For the text-containing cell, return its midpoint in (X, Y) coordinate format. 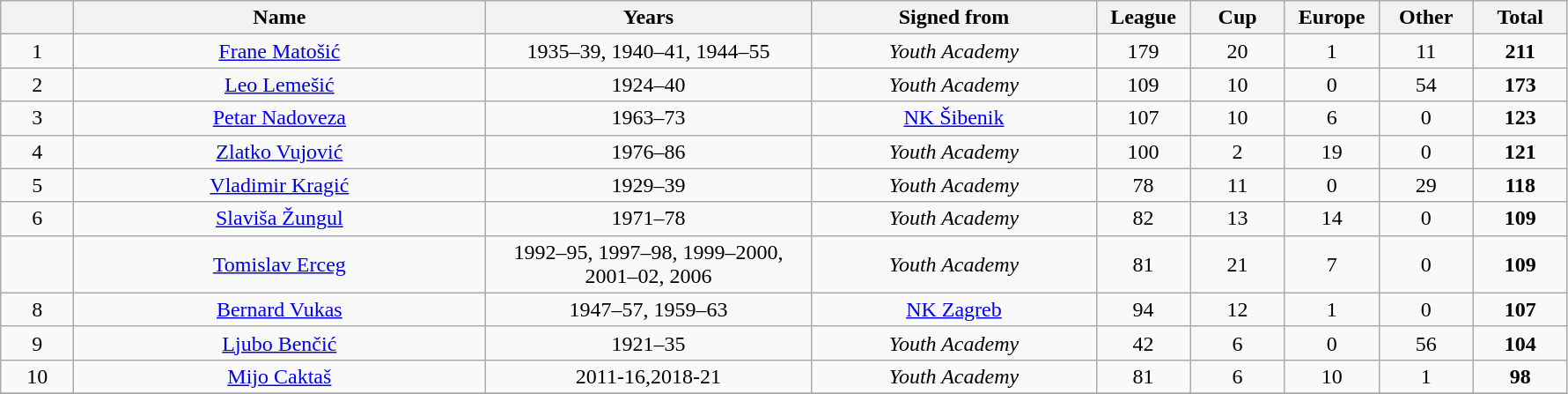
Leo Lemešić (280, 85)
13 (1238, 219)
1947–57, 1959–63 (648, 309)
211 (1520, 51)
104 (1520, 343)
Petar Nadoveza (280, 118)
Tomislav Erceg (280, 264)
Mijo Caktaš (280, 376)
100 (1143, 152)
1976–86 (648, 152)
Name (280, 18)
1971–78 (648, 219)
1935–39, 1940–41, 1944–55 (648, 51)
Ljubo Benčić (280, 343)
Zlatko Vujović (280, 152)
121 (1520, 152)
1924–40 (648, 85)
78 (1143, 185)
173 (1520, 85)
19 (1331, 152)
12 (1238, 309)
Vladimir Kragić (280, 185)
7 (1331, 264)
98 (1520, 376)
Cup (1238, 18)
1992–95, 1997–98, 1999–2000, 2001–02, 2006 (648, 264)
123 (1520, 118)
5 (37, 185)
1963–73 (648, 118)
8 (37, 309)
1929–39 (648, 185)
NK Zagreb (954, 309)
56 (1426, 343)
Signed from (954, 18)
118 (1520, 185)
179 (1143, 51)
Other (1426, 18)
94 (1143, 309)
Bernard Vukas (280, 309)
Total (1520, 18)
Years (648, 18)
Europe (1331, 18)
42 (1143, 343)
29 (1426, 185)
14 (1331, 219)
2011-16,2018-21 (648, 376)
9 (37, 343)
4 (37, 152)
20 (1238, 51)
Slaviša Žungul (280, 219)
54 (1426, 85)
League (1143, 18)
Frane Matošić (280, 51)
82 (1143, 219)
21 (1238, 264)
NK Šibenik (954, 118)
1921–35 (648, 343)
3 (37, 118)
